Locate the cell with the specified text and output its (x, y) center coordinate. 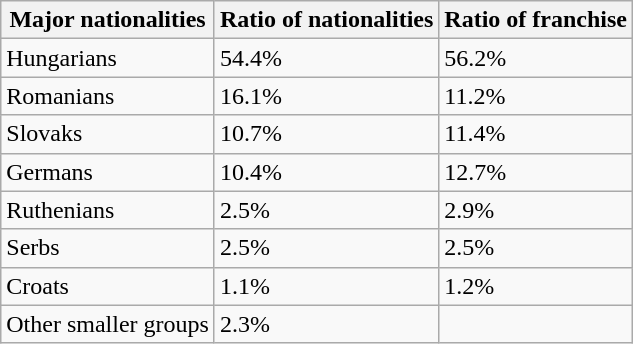
Slovaks (108, 134)
Ruthenians (108, 210)
Serbs (108, 248)
12.7% (536, 172)
16.1% (326, 96)
11.4% (536, 134)
Ratio of nationalities (326, 20)
11.2% (536, 96)
Major nationalities (108, 20)
Romanians (108, 96)
Ratio of franchise (536, 20)
Germans (108, 172)
10.7% (326, 134)
2.3% (326, 324)
1.2% (536, 286)
1.1% (326, 286)
Other smaller groups (108, 324)
2.9% (536, 210)
56.2% (536, 58)
Hungarians (108, 58)
54.4% (326, 58)
10.4% (326, 172)
Croats (108, 286)
